Capture the cell that displays the provided text and extract its [X, Y] central coordinate. 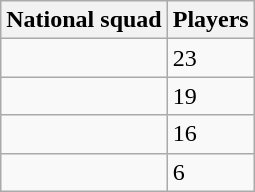
16 [210, 134]
National squad [84, 20]
Players [210, 20]
6 [210, 172]
23 [210, 58]
19 [210, 96]
